Determine the (x, y) coordinate at the center of the cell enclosing the given text.  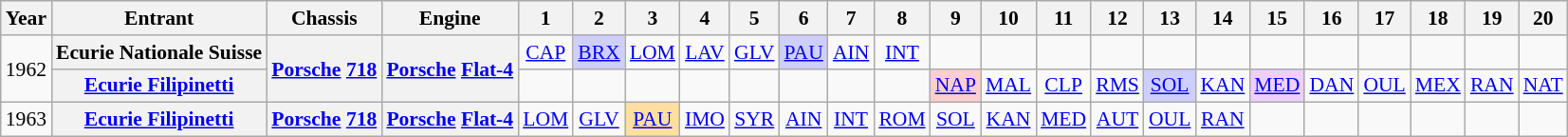
10 (1008, 18)
CAP (545, 52)
5 (755, 18)
MEX (1438, 86)
19 (1492, 18)
6 (804, 18)
NAT (1543, 86)
BRX (600, 52)
Chassis (324, 18)
MAL (1008, 86)
Ecurie Nationale Suisse (159, 52)
Engine (450, 18)
9 (956, 18)
AUT (1117, 120)
1963 (27, 120)
NAP (956, 86)
4 (705, 18)
13 (1170, 18)
LAV (705, 52)
7 (851, 18)
11 (1063, 18)
18 (1438, 18)
Year (27, 18)
SYR (755, 120)
ROM (901, 120)
RMS (1117, 86)
14 (1222, 18)
1 (545, 18)
2 (600, 18)
16 (1332, 18)
3 (653, 18)
15 (1277, 18)
CLP (1063, 86)
1962 (27, 68)
20 (1543, 18)
Entrant (159, 18)
17 (1384, 18)
12 (1117, 18)
DAN (1332, 86)
IMO (705, 120)
8 (901, 18)
